Search for the cell housing the specified text and yield its (x, y) center coordinate. 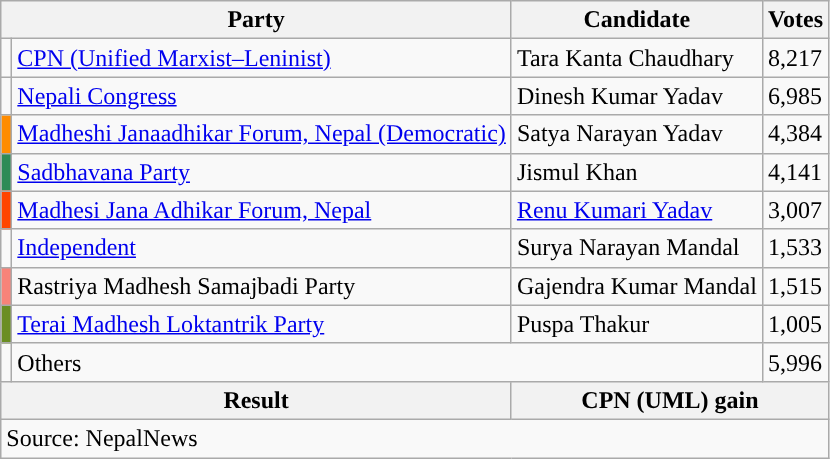
Gajendra Kumar Mandal (636, 286)
Nepali Congress (262, 96)
4,384 (795, 134)
Result (256, 400)
Others (388, 362)
3,007 (795, 210)
5,996 (795, 362)
Rastriya Madhesh Samajbadi Party (262, 286)
CPN (Unified Marxist–Leninist) (262, 58)
Satya Narayan Yadav (636, 134)
CPN (UML) gain (670, 400)
Sadbhavana Party (262, 172)
4,141 (795, 172)
Tara Kanta Chaudhary (636, 58)
Dinesh Kumar Yadav (636, 96)
1,515 (795, 286)
Surya Narayan Mandal (636, 248)
Renu Kumari Yadav (636, 210)
Candidate (636, 20)
Jismul Khan (636, 172)
Independent (262, 248)
1,533 (795, 248)
Madheshi Janaadhikar Forum, Nepal (Democratic) (262, 134)
Terai Madhesh Loktantrik Party (262, 324)
8,217 (795, 58)
Party (256, 20)
Puspa Thakur (636, 324)
Madhesi Jana Adhikar Forum, Nepal (262, 210)
6,985 (795, 96)
Votes (795, 20)
1,005 (795, 324)
Source: NepalNews (415, 438)
